Extract the [x, y] coordinate from the center of the cell holding the provided text.  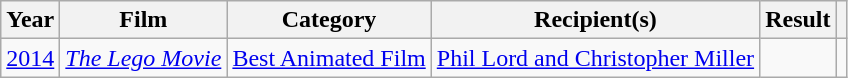
Best Animated Film [329, 58]
Phil Lord and Christopher Miller [595, 58]
Result [798, 20]
Category [329, 20]
The Lego Movie [144, 58]
2014 [30, 58]
Recipient(s) [595, 20]
Film [144, 20]
Year [30, 20]
